Extract the [X, Y] coordinate from the center of the cell holding the provided text.  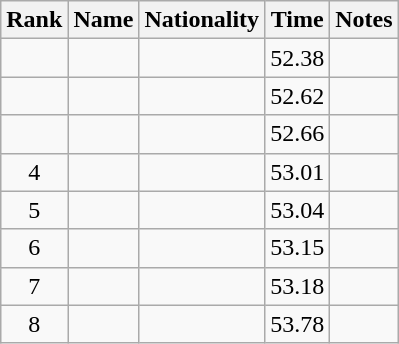
Time [298, 20]
53.04 [298, 210]
53.78 [298, 324]
Rank [34, 20]
7 [34, 286]
53.15 [298, 248]
53.01 [298, 172]
53.18 [298, 286]
52.66 [298, 134]
52.38 [298, 58]
Name [104, 20]
8 [34, 324]
6 [34, 248]
4 [34, 172]
Nationality [202, 20]
52.62 [298, 96]
Notes [364, 20]
5 [34, 210]
